From the cell containing the given text, extract its center point as (x, y) coordinate. 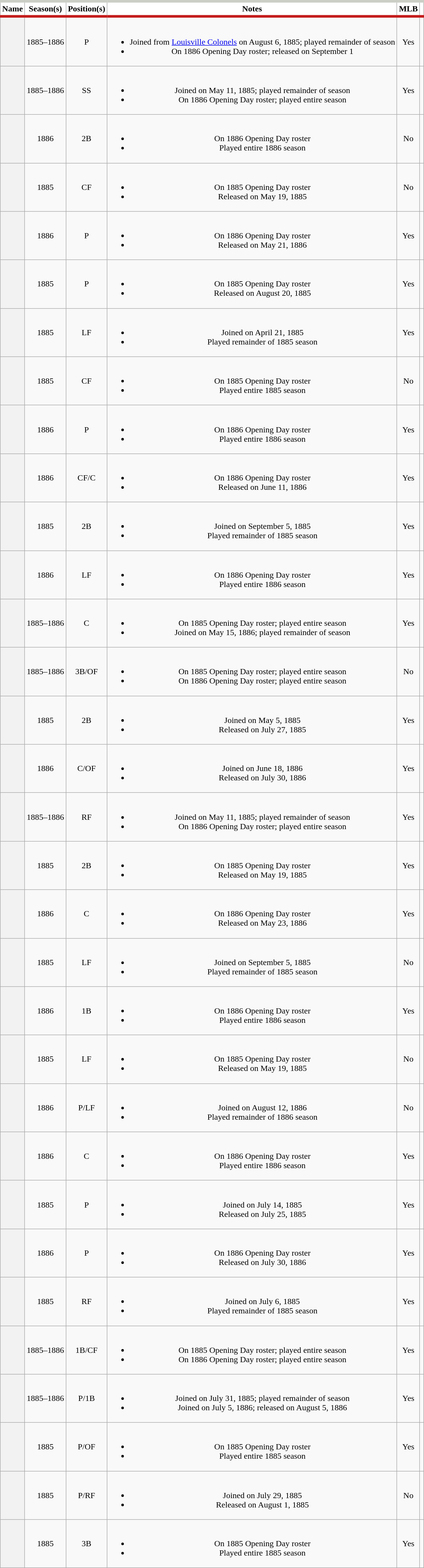
Joined on May 5, 1885Released on July 27, 1885 (252, 720)
3B/OF (86, 672)
P/OF (86, 1447)
On 1885 Opening Day rosterReleased on August 20, 1885 (252, 284)
P/RF (86, 1495)
Joined on July 14, 1885Released on July 25, 1885 (252, 1204)
Joined on July 31, 1885; played remainder of seasonJoined on July 5, 1886; released on August 5, 1886 (252, 1399)
Notes (252, 9)
Position(s) (86, 9)
3B (86, 1544)
MLB (408, 9)
1B/CF (86, 1350)
On 1886 Opening Day rosterReleased on June 11, 1886 (252, 478)
P/LF (86, 1108)
Joined on August 12, 1886Played remainder of 1886 season (252, 1108)
Joined on July 6, 1885Played remainder of 1885 season (252, 1301)
On 1885 Opening Day roster; played entire seasonJoined on May 15, 1886; played remainder of season (252, 623)
CF/C (86, 478)
Joined on June 18, 1886Released on July 30, 1886 (252, 769)
On 1886 Opening Day rosterReleased on May 21, 1886 (252, 236)
SS (86, 90)
1B (86, 1011)
C/OF (86, 769)
Joined from Louisville Colonels on August 6, 1885; played remainder of seasonOn 1886 Opening Day roster; released on September 1 (252, 42)
Name (12, 9)
P/1B (86, 1399)
Season(s) (46, 9)
On 1886 Opening Day rosterReleased on May 23, 1886 (252, 914)
On 1886 Opening Day rosterReleased on July 30, 1886 (252, 1253)
Joined on July 29, 1885Released on August 1, 1885 (252, 1495)
Joined on April 21, 1885Played remainder of 1885 season (252, 332)
